Locate the cell with the specified text and output its (x, y) center coordinate. 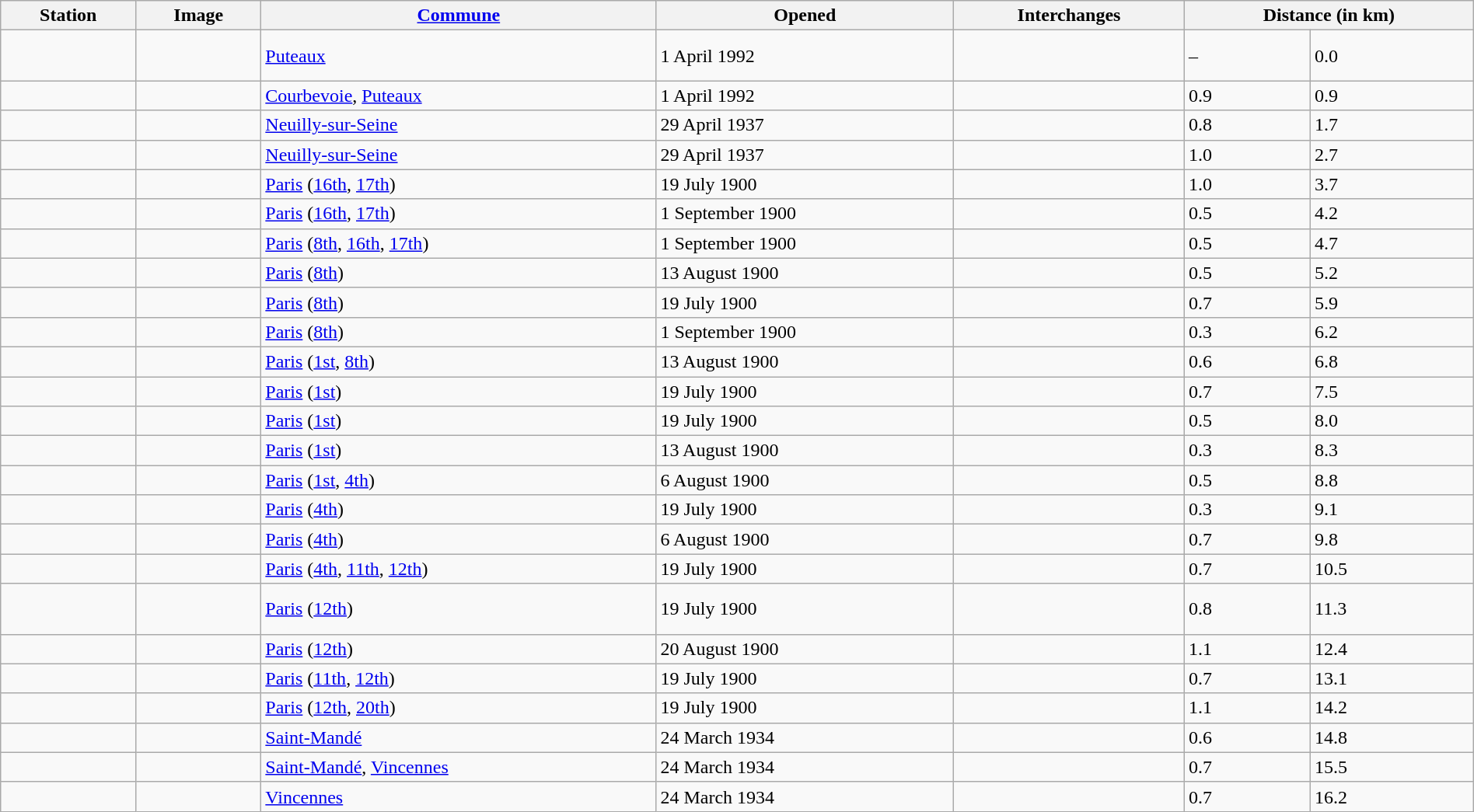
14.8 (1392, 737)
15.5 (1392, 767)
Courbevoie, Puteaux (459, 96)
Saint-Mandé (459, 737)
3.7 (1392, 184)
4.7 (1392, 243)
5.9 (1392, 302)
8.8 (1392, 480)
Commune (459, 16)
8.3 (1392, 451)
Puteaux (459, 56)
Vincennes (459, 796)
Saint-Mandé, Vincennes (459, 767)
7.5 (1392, 391)
Station (68, 16)
11.3 (1392, 609)
Paris (4th, 11th, 12th) (459, 569)
Distance (in km) (1329, 16)
– (1247, 56)
Opened (805, 16)
20 August 1900 (805, 649)
16.2 (1392, 796)
12.4 (1392, 649)
Paris (11th, 12th) (459, 678)
10.5 (1392, 569)
6.8 (1392, 361)
0.0 (1392, 56)
2.7 (1392, 155)
Interchanges (1070, 16)
6.2 (1392, 332)
Image (199, 16)
Paris (12th, 20th) (459, 708)
13.1 (1392, 678)
14.2 (1392, 708)
Paris (8th, 16th, 17th) (459, 243)
9.8 (1392, 539)
1.7 (1392, 125)
9.1 (1392, 510)
5.2 (1392, 273)
8.0 (1392, 421)
Paris (1st, 4th) (459, 480)
Paris (1st, 8th) (459, 361)
4.2 (1392, 214)
